For the text-containing cell, return its midpoint in (X, Y) coordinate format. 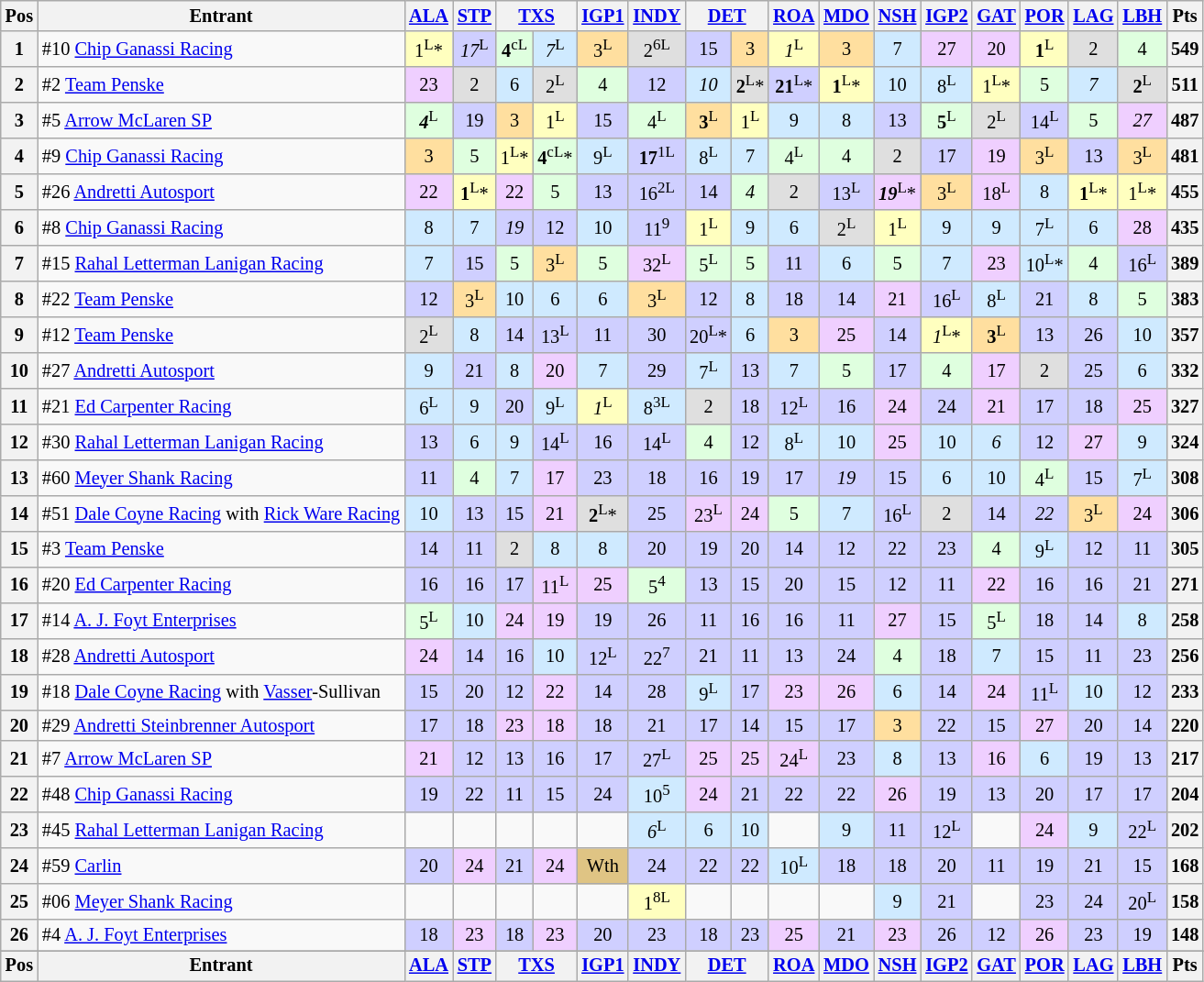
204 (1185, 794)
54 (657, 585)
26L (657, 50)
#21 Ed Carpenter Racing (221, 407)
487 (1185, 121)
#15 Rahal Letterman Lanigan Racing (221, 264)
481 (1185, 156)
511 (1185, 84)
#48 Chip Ganassi Racing (221, 794)
#7 Arrow McLaren SP (221, 759)
#20 Ed Carpenter Racing (221, 585)
332 (1185, 370)
435 (1185, 227)
23L (708, 513)
#22 Team Penske (221, 299)
258 (1185, 620)
83L (657, 407)
#26 Andretti Autosport (221, 193)
10L (794, 866)
233 (1185, 691)
#60 Meyer Shank Racing (221, 477)
#06 Meyer Shank Racing (221, 902)
20L* (708, 336)
#29 Andretti Steinbrenner Autosport (221, 725)
308 (1185, 477)
256 (1185, 657)
#2 Team Penske (221, 84)
#8 Chip Ganassi Racing (221, 227)
324 (1185, 442)
148 (1185, 935)
32L (657, 264)
158 (1185, 902)
22L (1143, 831)
306 (1185, 513)
#30 Rahal Letterman Lanigan Racing (221, 442)
#4 A. J. Foyt Enterprises (221, 935)
#12 Team Penske (221, 336)
171L (657, 156)
19L* (898, 193)
27L (657, 759)
#3 Team Penske (221, 548)
105 (657, 794)
455 (1185, 193)
305 (1185, 548)
162L (657, 193)
119 (657, 227)
220 (1185, 725)
#59 Carlin (221, 866)
227 (657, 657)
21L* (794, 84)
389 (1185, 264)
217 (1185, 759)
10L* (1045, 264)
29 (657, 370)
#45 Rahal Letterman Lanigan Racing (221, 831)
4cL* (555, 156)
Wth (602, 866)
1 (19, 50)
#14 A. J. Foyt Enterprises (221, 620)
327 (1185, 407)
357 (1185, 336)
#9 Chip Ganassi Racing (221, 156)
549 (1185, 50)
#10 Chip Ganassi Racing (221, 50)
271 (1185, 585)
30 (657, 336)
#5 Arrow McLaren SP (221, 121)
24L (794, 759)
20L (1143, 902)
#28 Andretti Autosport (221, 657)
#18 Dale Coyne Racing with Vasser-Sullivan (221, 691)
4cL (514, 50)
202 (1185, 831)
#27 Andretti Autosport (221, 370)
#51 Dale Coyne Racing with Rick Ware Racing (221, 513)
383 (1185, 299)
168 (1185, 866)
17L (475, 50)
